Capture the cell that displays the provided text and extract its (X, Y) central coordinate. 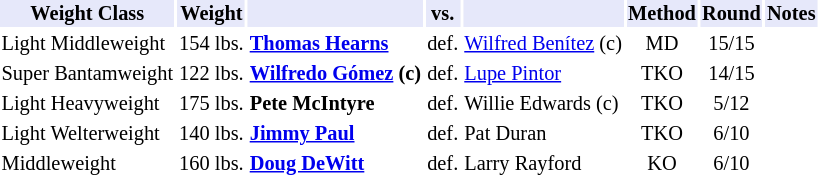
Light Middleweight (88, 44)
Wilfred Benítez (c) (544, 44)
Notes (791, 14)
Willie Edwards (c) (544, 104)
Pat Duran (544, 134)
Round (731, 14)
14/15 (731, 74)
Weight Class (88, 14)
6/10 (731, 134)
vs. (443, 14)
MD (662, 44)
Pete McIntyre (335, 104)
Lupe Pintor (544, 74)
Method (662, 14)
175 lbs. (212, 104)
140 lbs. (212, 134)
Jimmy Paul (335, 134)
Light Heavyweight (88, 104)
Light Welterweight (88, 134)
154 lbs. (212, 44)
5/12 (731, 104)
Wilfredo Gómez (c) (335, 74)
Thomas Hearns (335, 44)
122 lbs. (212, 74)
Weight (212, 14)
Super Bantamweight (88, 74)
15/15 (731, 44)
